Locate the cell with the specified text and output its [X, Y] center coordinate. 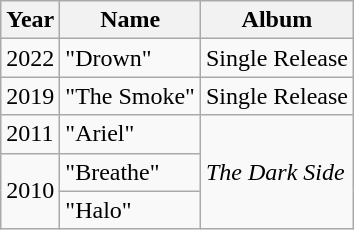
2011 [30, 134]
"The Smoke" [130, 96]
2022 [30, 58]
"Drown" [130, 58]
Name [130, 20]
The Dark Side [276, 172]
"Breathe" [130, 172]
"Ariel" [130, 134]
2019 [30, 96]
Year [30, 20]
2010 [30, 191]
Album [276, 20]
"Halo" [130, 210]
